Determine the (x, y) coordinate at the center of the cell enclosing the given text.  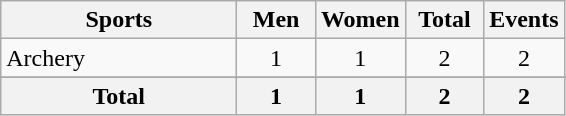
Women (360, 20)
Events (524, 20)
Sports (119, 20)
Archery (119, 58)
Men (276, 20)
